Return the (X, Y) coordinate for the center point of the cell that contains the specified text.  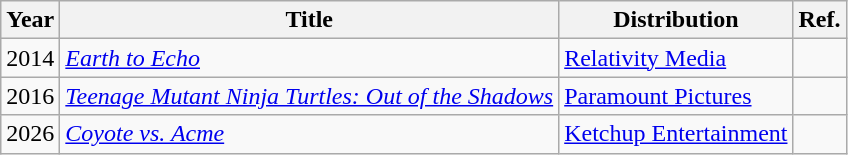
2014 (30, 58)
Earth to Echo (310, 58)
Teenage Mutant Ninja Turtles: Out of the Shadows (310, 96)
Ref. (820, 20)
Paramount Pictures (676, 96)
Relativity Media (676, 58)
Title (310, 20)
Distribution (676, 20)
Coyote vs. Acme (310, 134)
2016 (30, 96)
Ketchup Entertainment (676, 134)
2026 (30, 134)
Year (30, 20)
